Identify which cell holds the provided text, then report its [X, Y] central coordinate. 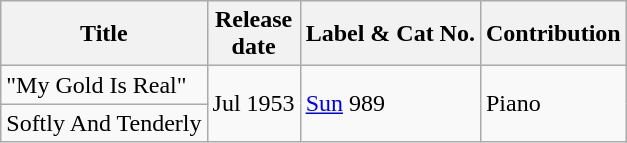
Label & Cat No. [390, 34]
Softly And Tenderly [104, 123]
Title [104, 34]
Piano [553, 104]
Sun 989 [390, 104]
Jul 1953 [254, 104]
Contribution [553, 34]
"My Gold Is Real" [104, 85]
Releasedate [254, 34]
